Identify which cell holds the provided text, then report its (x, y) central coordinate. 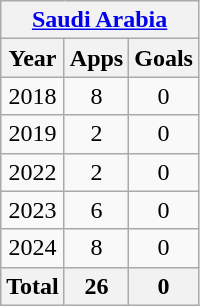
Total (33, 286)
2024 (33, 248)
Year (33, 58)
6 (96, 210)
2022 (33, 172)
2018 (33, 96)
2023 (33, 210)
2019 (33, 134)
Goals (164, 58)
Saudi Arabia (100, 20)
Apps (96, 58)
26 (96, 286)
